Search for the cell housing the specified text and yield its (X, Y) center coordinate. 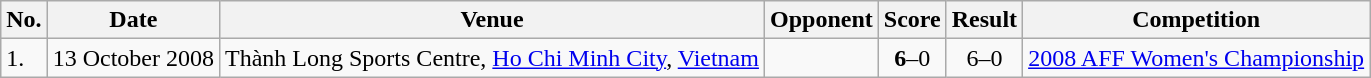
Opponent (821, 20)
Competition (1196, 20)
Score (912, 20)
Thành Long Sports Centre, Ho Chi Minh City, Vietnam (492, 58)
Date (133, 20)
13 October 2008 (133, 58)
Result (984, 20)
1. (24, 58)
No. (24, 20)
2008 AFF Women's Championship (1196, 58)
Venue (492, 20)
